Return (X, Y) of the center of cell containing provided text 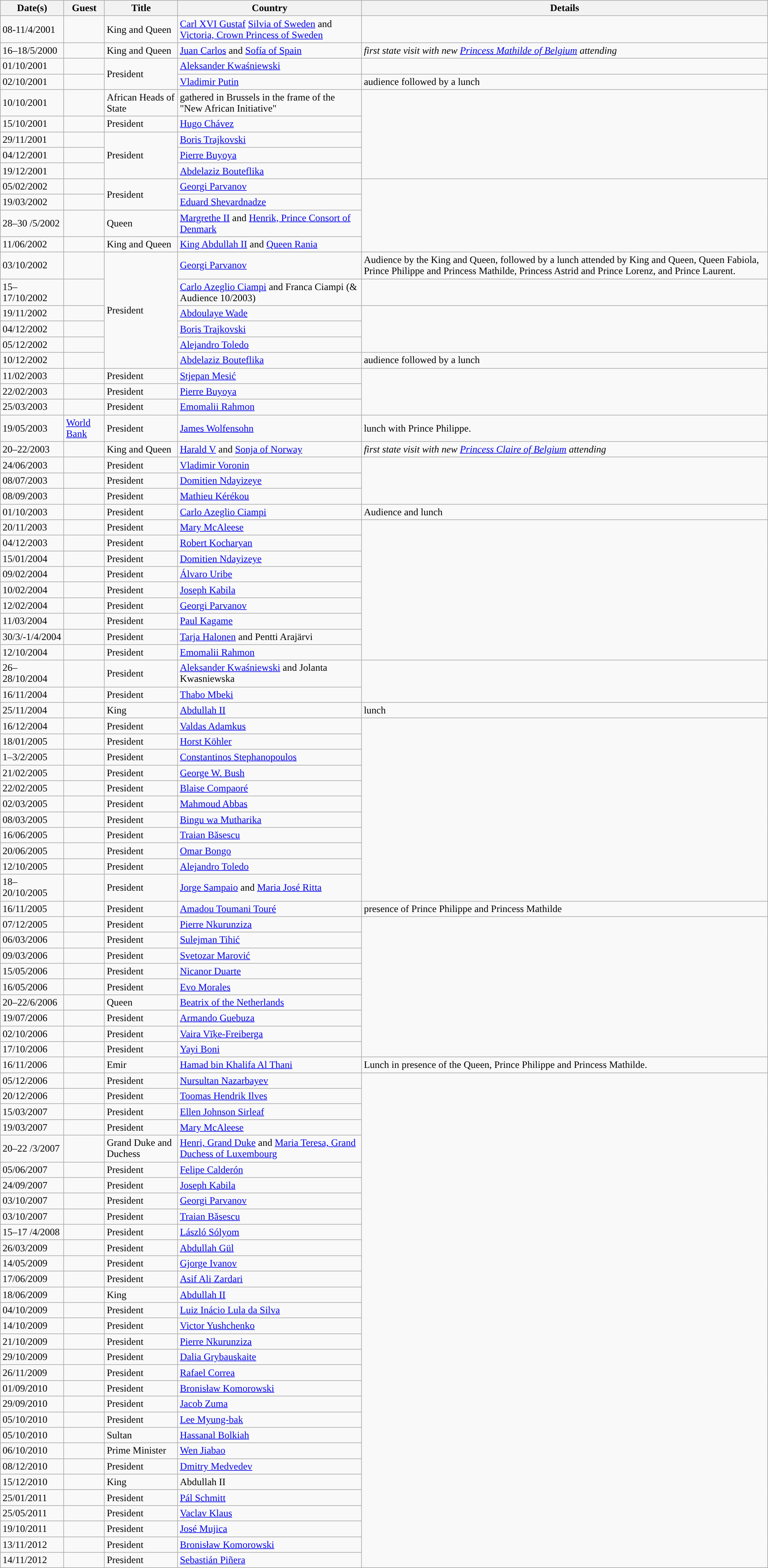
Carl XVI Gustaf Silvia of Sweden and Victoria, Crown Princess of Sweden (270, 30)
Dalia Grybauskaite (270, 1357)
World Bank (85, 428)
José Mujica (270, 1529)
16/11/2006 (32, 1065)
Jorge Sampaio and Maria José Ritta (270, 888)
Rafael Correa (270, 1373)
Lee Myung-bak (270, 1419)
07/12/2005 (32, 924)
Victor Yushchenko (270, 1326)
Vaira Vīķe-Freiberga (270, 1033)
16–18/5/2000 (32, 50)
20–22/2003 (32, 449)
14/10/2009 (32, 1326)
08-11/4/2001 (32, 30)
Abdullah Gül (270, 1248)
African Heads of State (141, 103)
Henri, Grand Duke and Maria Teresa, Grand Duchess of Luxembourg (270, 1149)
29/10/2009 (32, 1357)
Bingu wa Mutharika (270, 820)
first state visit with new Princess Claire of Belgium attending (565, 449)
Thabo Mbeki (270, 695)
17/06/2009 (32, 1279)
Carlo Azeglio Ciampi and Franca Ciampi (& Audience 10/2003) (270, 292)
Wen Jiabao (270, 1451)
Gjorge Ivanov (270, 1263)
Audience and lunch (565, 512)
lunch with Prince Philippe. (565, 428)
Álvaro Uribe (270, 574)
Blaise Compaoré (270, 789)
Hamad bin Khalifa Al Thani (270, 1065)
16/11/2005 (32, 909)
05/12/2006 (32, 1081)
11/06/2002 (32, 245)
21/02/2005 (32, 773)
Abdoulaye Wade (270, 313)
Stjepan Mesić (270, 376)
09/03/2006 (32, 955)
15/01/2004 (32, 559)
Aleksander Kwaśniewski and Jolanta Kwasniewska (270, 674)
10/10/2001 (32, 103)
Tarja Halonen and Pentti Arajärvi (270, 637)
George W. Bush (270, 773)
19/12/2001 (32, 171)
04/10/2009 (32, 1310)
01/09/2010 (32, 1388)
Mathieu Kérékou (270, 496)
15/05/2006 (32, 971)
18/06/2009 (32, 1294)
Nicanor Duarte (270, 971)
Beatrix of the Netherlands (270, 1002)
Sulejman Tihić (270, 940)
04/12/2003 (32, 543)
Armando Guebuza (270, 1018)
06/10/2010 (32, 1451)
Asif Ali Zardari (270, 1279)
05/02/2002 (32, 186)
12/02/2004 (32, 606)
05/12/2002 (32, 345)
Amadou Toumani Touré (270, 909)
presence of Prince Philippe and Princess Mathilde (565, 909)
19/11/2002 (32, 313)
05/06/2007 (32, 1170)
gathered in Brussels in the frame of the "New African Initiative" (270, 103)
02/03/2005 (32, 804)
Eduard Shevardnadze (270, 202)
Margrethe II and Henrik, Prince Consort of Denmark (270, 223)
16/05/2006 (32, 987)
15/03/2007 (32, 1112)
Jacob Zuma (270, 1404)
01/10/2001 (32, 66)
16/06/2005 (32, 835)
Pál Schmitt (270, 1497)
Prime Minister (141, 1451)
Grand Duke and Duchess (141, 1149)
20/06/2005 (32, 851)
04/12/2001 (32, 155)
Nursultan Nazarbayev (270, 1081)
09/02/2004 (32, 574)
Emir (141, 1065)
Constantinos Stephanopoulos (270, 757)
25/11/2004 (32, 710)
Sultan (141, 1435)
Date(s) (32, 8)
Horst Köhler (270, 741)
Harald V and Sonja of Norway (270, 449)
25/03/2003 (32, 407)
Robert Kocharyan (270, 543)
18/01/2005 (32, 741)
James Wolfensohn (270, 428)
19/05/2003 (32, 428)
26–28/10/2004 (32, 674)
Hugo Chávez (270, 124)
19/07/2006 (32, 1018)
20–22 /3/2007 (32, 1149)
28–30 /5/2002 (32, 223)
Ellen Johnson Sirleaf (270, 1112)
Paul Kagame (270, 621)
Felipe Calderón (270, 1170)
17/10/2006 (32, 1049)
26/11/2009 (32, 1373)
14/11/2012 (32, 1560)
20–22/6/2006 (32, 1002)
Lunch in presence of the Queen, Prince Philippe and Princess Mathilde. (565, 1065)
22/02/2003 (32, 391)
15–17/10/2002 (32, 292)
19/03/2007 (32, 1127)
Valdas Adamkus (270, 726)
Svetozar Marović (270, 955)
13/11/2012 (32, 1545)
01/10/2003 (32, 512)
08/07/2003 (32, 480)
Omar Bongo (270, 851)
15–17 /4/2008 (32, 1232)
29/11/2001 (32, 139)
12/10/2005 (32, 866)
02/10/2001 (32, 82)
16/11/2004 (32, 695)
Title (141, 8)
29/09/2010 (32, 1404)
08/09/2003 (32, 496)
19/03/2002 (32, 202)
24/06/2003 (32, 465)
25/05/2011 (32, 1513)
03/10/2002 (32, 266)
Hassanal Bolkiah (270, 1435)
15/10/2001 (32, 124)
04/12/2002 (32, 329)
Sebastián Piñera (270, 1560)
11/02/2003 (32, 376)
lunch (565, 710)
László Sólyom (270, 1232)
26/03/2009 (32, 1248)
Vaclav Klaus (270, 1513)
Vladimir Voronin (270, 465)
Guest (85, 8)
25/01/2011 (32, 1497)
10/02/2004 (32, 590)
Carlo Azeglio Ciampi (270, 512)
Dmitry Medvedev (270, 1466)
Yayi Boni (270, 1049)
30/3/-1/4/2004 (32, 637)
Mahmoud Abbas (270, 804)
Luiz Inácio Lula da Silva (270, 1310)
22/02/2005 (32, 789)
24/09/2007 (32, 1185)
15/12/2010 (32, 1482)
10/12/2002 (32, 360)
Country (270, 8)
first state visit with new Princess Mathilde of Belgium attending (565, 50)
02/10/2006 (32, 1033)
Details (565, 8)
08/12/2010 (32, 1466)
11/03/2004 (32, 621)
21/10/2009 (32, 1342)
06/03/2006 (32, 940)
18–20/10/2005 (32, 888)
Evo Morales (270, 987)
20/11/2003 (32, 528)
Toomas Hendrik Ilves (270, 1096)
08/03/2005 (32, 820)
20/12/2006 (32, 1096)
Aleksander Kwaśniewski (270, 66)
14/05/2009 (32, 1263)
12/10/2004 (32, 652)
19/10/2011 (32, 1529)
1–3/2/2005 (32, 757)
16/12/2004 (32, 726)
King Abdullah II and Queen Rania (270, 245)
Vladimir Putin (270, 82)
Juan Carlos and Sofía of Spain (270, 50)
